From the cell containing the given text, extract its center point as [x, y] coordinate. 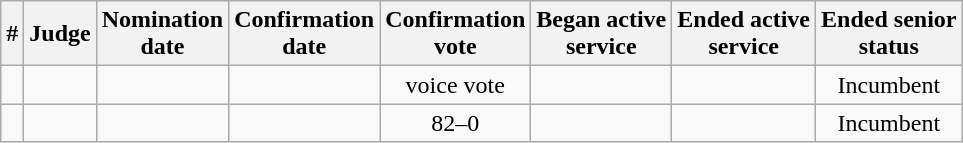
Ended activeservice [744, 34]
voice vote [456, 85]
# [12, 34]
Began activeservice [602, 34]
Nominationdate [162, 34]
Confirmationdate [304, 34]
Judge [60, 34]
82–0 [456, 123]
Confirmationvote [456, 34]
Ended seniorstatus [889, 34]
